Identify which cell holds the provided text, then report its (x, y) central coordinate. 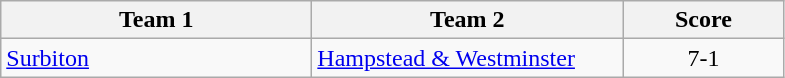
Surbiton (156, 58)
Team 2 (468, 20)
Score (704, 20)
Team 1 (156, 20)
7-1 (704, 58)
Hampstead & Westminster (468, 58)
